Provide the (x, y) coordinate of the cell's center where the given text is located.  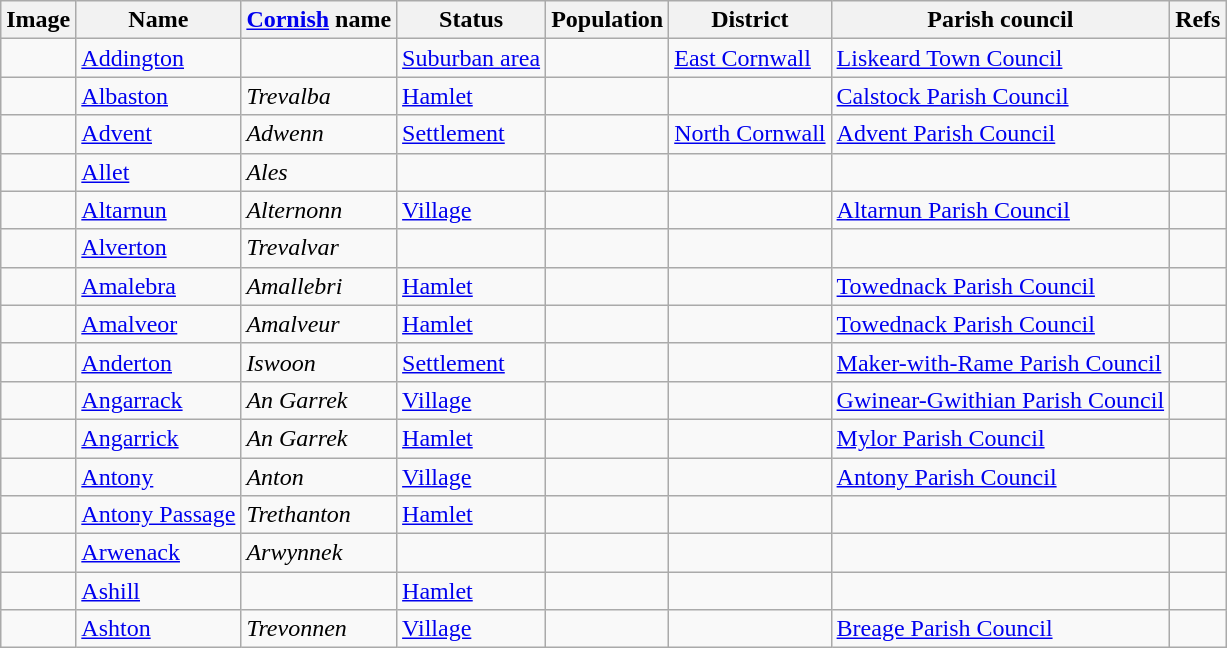
Allet (158, 172)
Arwynnek (319, 553)
Addington (158, 58)
Adwenn (319, 134)
Liskeard Town Council (1000, 58)
Altarnun (158, 210)
Amalebra (158, 286)
Trevonnen (319, 629)
Angarrack (158, 400)
Refs (1198, 20)
Albaston (158, 96)
Amalveor (158, 324)
Population (608, 20)
Mylor Parish Council (1000, 438)
Image (38, 20)
Antony (158, 477)
East Cornwall (750, 58)
Alverton (158, 248)
Ashton (158, 629)
Anderton (158, 362)
Iswoon (319, 362)
Name (158, 20)
Alternonn (319, 210)
North Cornwall (750, 134)
Gwinear-Gwithian Parish Council (1000, 400)
Anton (319, 477)
Cornish name (319, 20)
Advent (158, 134)
Ashill (158, 591)
Parish council (1000, 20)
Amallebri (319, 286)
Antony Passage (158, 515)
Suburban area (472, 58)
Ales (319, 172)
Arwenack (158, 553)
Amalveur (319, 324)
Breage Parish Council (1000, 629)
Status (472, 20)
Antony Parish Council (1000, 477)
Advent Parish Council (1000, 134)
Calstock Parish Council (1000, 96)
Trevalba (319, 96)
District (750, 20)
Maker-with-Rame Parish Council (1000, 362)
Altarnun Parish Council (1000, 210)
Trevalvar (319, 248)
Trethanton (319, 515)
Angarrick (158, 438)
